Determine the [X, Y] coordinate at the center of the cell enclosing the given text.  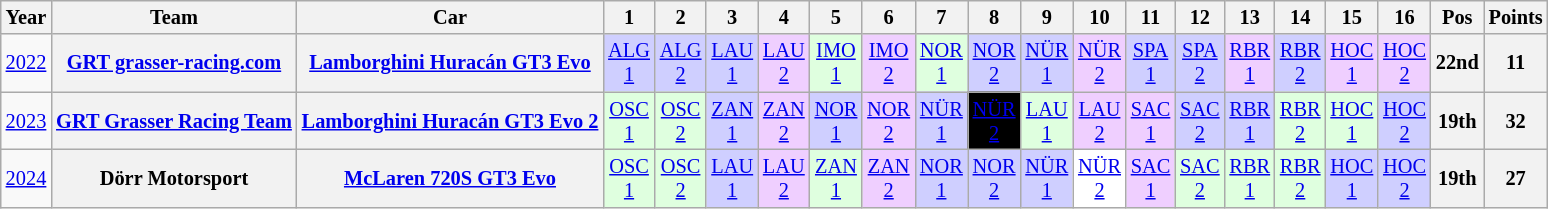
2 [681, 17]
14 [1300, 17]
ALG1 [629, 63]
Points [1516, 17]
9 [1046, 17]
27 [1516, 178]
32 [1516, 121]
3 [732, 17]
8 [994, 17]
Car [450, 17]
Dörr Motorsport [174, 178]
Pos [1458, 17]
4 [784, 17]
SPA2 [1200, 63]
5 [836, 17]
Year [26, 17]
6 [888, 17]
10 [1100, 17]
McLaren 720S GT3 Evo [450, 178]
SPA1 [1150, 63]
Lamborghini Huracán GT3 Evo [450, 63]
IMO1 [836, 63]
1 [629, 17]
12 [1200, 17]
Lamborghini Huracán GT3 Evo 2 [450, 121]
2023 [26, 121]
7 [942, 17]
ALG2 [681, 63]
22nd [1458, 63]
2022 [26, 63]
Team [174, 17]
16 [1404, 17]
GRT grasser-racing.com [174, 63]
GRT Grasser Racing Team [174, 121]
IMO2 [888, 63]
15 [1352, 17]
13 [1250, 17]
2024 [26, 178]
